Locate the cell with the specified text and output its [x, y] center coordinate. 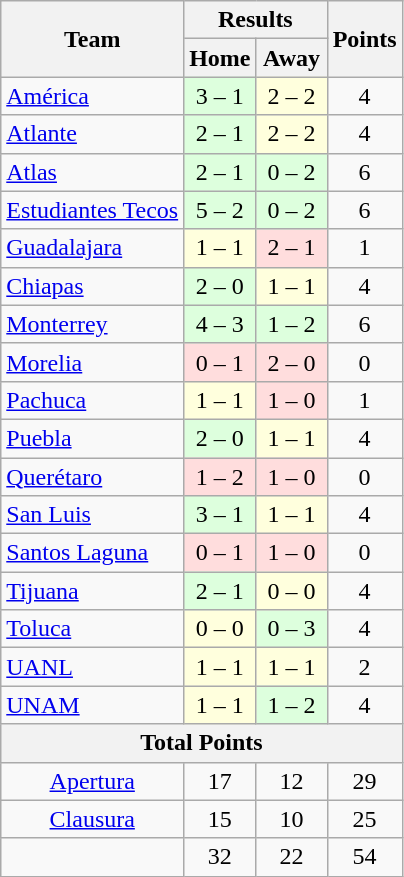
Morelia [92, 362]
Chiapas [92, 286]
Atlas [92, 172]
San Luis [92, 515]
Tijuana [92, 591]
Apertura [92, 781]
0 – 3 [292, 629]
Guadalajara [92, 248]
Team [92, 39]
Santos Laguna [92, 553]
Puebla [92, 438]
4 – 3 [220, 324]
América [92, 96]
29 [364, 781]
17 [220, 781]
5 – 2 [220, 210]
Away [292, 58]
32 [220, 857]
Estudiantes Tecos [92, 210]
15 [220, 819]
Results [256, 20]
22 [292, 857]
Total Points [202, 743]
Monterrey [92, 324]
2 [364, 667]
Clausura [92, 819]
Atlante [92, 134]
Points [364, 39]
Pachuca [92, 400]
UNAM [92, 705]
10 [292, 819]
UANL [92, 667]
Home [220, 58]
12 [292, 781]
Querétaro [92, 477]
54 [364, 857]
25 [364, 819]
Toluca [92, 629]
